For the text-containing cell, return its midpoint in (x, y) coordinate format. 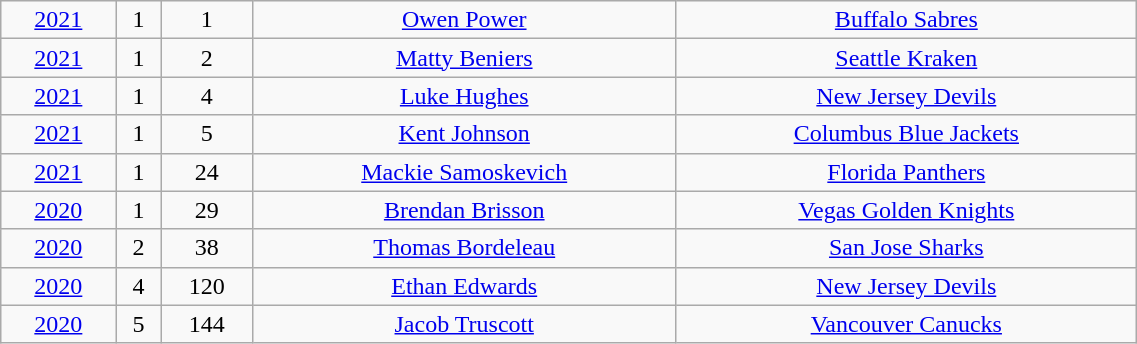
Seattle Kraken (906, 58)
Matty Beniers (464, 58)
Vegas Golden Knights (906, 210)
38 (207, 248)
Ethan Edwards (464, 286)
120 (207, 286)
Owen Power (464, 20)
Luke Hughes (464, 96)
Florida Panthers (906, 172)
Columbus Blue Jackets (906, 134)
144 (207, 324)
San Jose Sharks (906, 248)
Jacob Truscott (464, 324)
Brendan Brisson (464, 210)
Kent Johnson (464, 134)
Thomas Bordeleau (464, 248)
Buffalo Sabres (906, 20)
Mackie Samoskevich (464, 172)
24 (207, 172)
Vancouver Canucks (906, 324)
29 (207, 210)
